Pinpoint the cell where the given text exists, returning its [X, Y] midpoint coordinate. 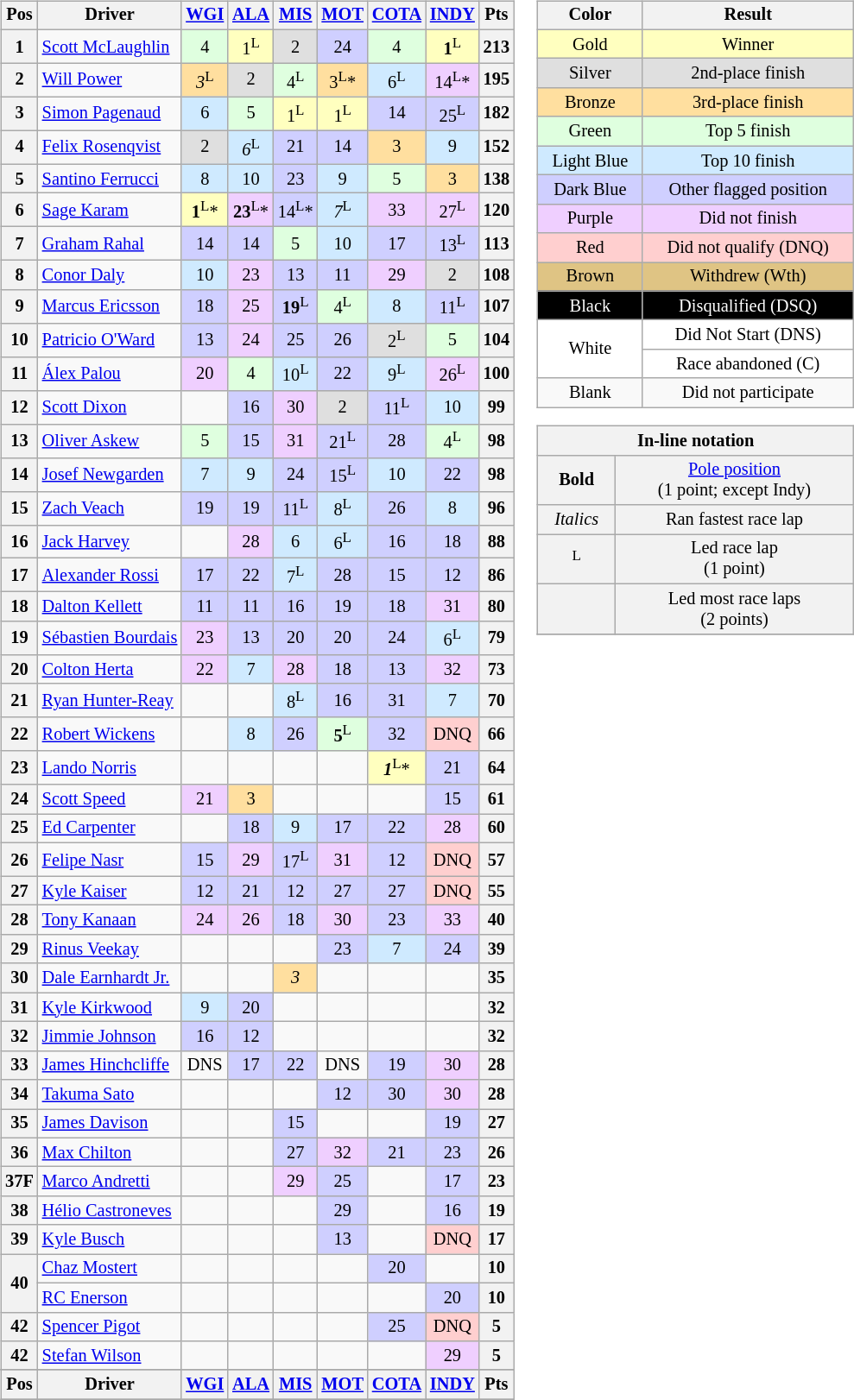
79 [497, 639]
Felix Rosenqvist [111, 147]
70 [497, 701]
Sébastien Bourdais [111, 639]
64 [497, 768]
Alexander Rossi [111, 575]
Scott Speed [111, 799]
96 [497, 508]
Spencer Pigot [111, 1327]
Simon Pagenaud [111, 114]
Withdrew (Wth) [748, 277]
2L [397, 340]
108 [497, 275]
Marcus Ericsson [111, 306]
Zach Veach [111, 508]
182 [497, 114]
Conor Daly [111, 275]
In-line notation [696, 441]
Max Chilton [111, 1152]
15L [343, 475]
107 [497, 306]
L [577, 559]
104 [497, 340]
Black [591, 306]
37F [19, 1182]
36 [19, 1152]
Jack Harvey [111, 542]
Oliver Askew [111, 440]
Gold [591, 44]
Will Power [111, 79]
Colton Herta [111, 670]
Bronze [591, 103]
10L [295, 373]
80 [497, 607]
Other flagged position [748, 190]
Tony Kanaan [111, 920]
Hélio Castroneves [111, 1211]
Light Blue [591, 161]
Stefan Wilson [111, 1356]
2nd-place finish [748, 73]
Did Not Start (DNS) [748, 335]
27L [452, 211]
3L [205, 79]
Ed Carpenter [111, 829]
23L* [250, 211]
Dark Blue [591, 190]
152 [497, 147]
RC Enerson [111, 1297]
21L [343, 440]
195 [497, 79]
Jimmie Johnson [111, 1037]
138 [497, 179]
Kyle Kirkwood [111, 1007]
Santino Ferrucci [111, 179]
Top 5 finish [748, 131]
Kyle Kaiser [111, 891]
38 [19, 1211]
Rinus Veekay [111, 949]
Pole position(1 point; except Indy) [734, 480]
Bold [577, 480]
Chaz Mostert [111, 1269]
Scott Dixon [111, 407]
Álex Palou [111, 373]
Dalton Kellett [111, 607]
66 [497, 734]
Silver [591, 73]
Kyle Busch [111, 1239]
99 [497, 407]
Disqualified (DSQ) [748, 306]
57 [497, 860]
13L [452, 243]
Brown [591, 277]
5L [343, 734]
113 [497, 243]
Sage Karam [111, 211]
Felipe Nasr [111, 860]
9L [397, 373]
Patricio O'Ward [111, 340]
100 [497, 373]
Purple [591, 218]
26L [452, 373]
120 [497, 211]
Did not participate [748, 393]
James Hinchcliffe [111, 1065]
3L* [343, 79]
Winner [748, 44]
Graham Rahal [111, 243]
Did not finish [748, 218]
Top 10 finish [748, 161]
Lando Norris [111, 768]
Josef Newgarden [111, 475]
1 [19, 47]
213 [497, 47]
Dale Earnhardt Jr. [111, 978]
34 [19, 1094]
60 [497, 829]
Race abandoned (C) [748, 364]
Led race lap(1 point) [734, 559]
55 [497, 891]
17L [295, 860]
19L [295, 306]
Led most race laps(2 points) [734, 609]
Did not qualify (DNQ) [748, 248]
James Davison [111, 1124]
86 [497, 575]
Result [748, 16]
Takuma Sato [111, 1094]
61 [497, 799]
3rd-place finish [748, 103]
25L [452, 114]
Red [591, 248]
Blank [591, 393]
73 [497, 670]
Italics [577, 520]
Color [591, 16]
Robert Wickens [111, 734]
Ran fastest race lap [734, 520]
Ryan Hunter-Reay [111, 701]
White [591, 349]
Scott McLaughlin [111, 47]
Marco Andretti [111, 1182]
88 [497, 542]
Green [591, 131]
